Return (x, y) of the center of cell containing provided text 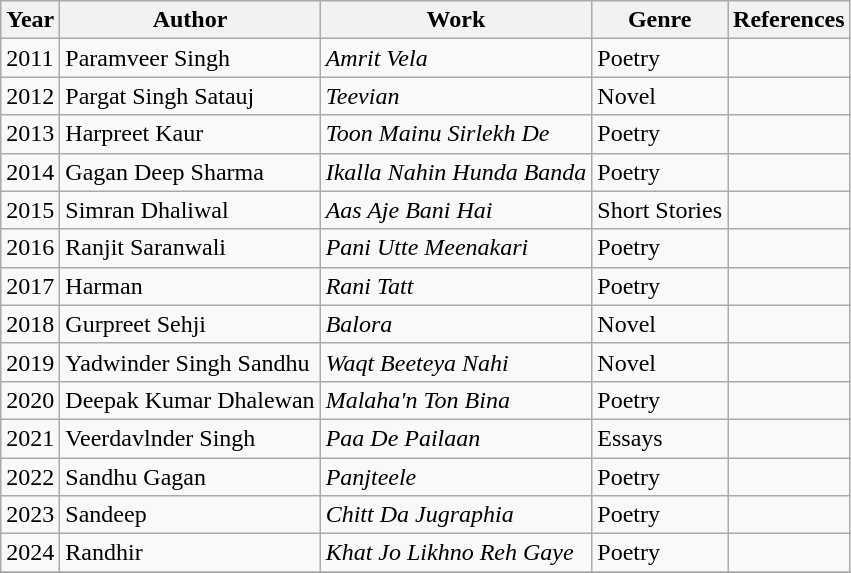
2015 (30, 210)
2017 (30, 286)
Aas Aje Bani Hai (456, 210)
Rani Tatt (456, 286)
2016 (30, 248)
2020 (30, 400)
2012 (30, 96)
Teevian (456, 96)
Author (190, 20)
Khat Jo Likhno Reh Gaye (456, 553)
Gagan Deep Sharma (190, 172)
Pargat Singh Satauj (190, 96)
Yadwinder Singh Sandhu (190, 362)
Harman (190, 286)
Paramveer Singh (190, 58)
Short Stories (660, 210)
2019 (30, 362)
Deepak Kumar Dhalewan (190, 400)
Paa De Pailaan (456, 438)
References (790, 20)
2022 (30, 477)
Sandhu Gagan (190, 477)
Randhir (190, 553)
Balora (456, 324)
Gurpreet Sehji (190, 324)
2021 (30, 438)
Panjteele (456, 477)
Malaha'n Ton Bina (456, 400)
2023 (30, 515)
2013 (30, 134)
2018 (30, 324)
Veerdavlnder Singh (190, 438)
2014 (30, 172)
Waqt Beeteya Nahi (456, 362)
Chitt Da Jugraphia (456, 515)
Harpreet Kaur (190, 134)
Ikalla Nahin Hunda Banda (456, 172)
Toon Mainu Sirlekh De (456, 134)
Genre (660, 20)
Work (456, 20)
2024 (30, 553)
Amrit Vela (456, 58)
2011 (30, 58)
Essays (660, 438)
Pani Utte Meenakari (456, 248)
Ranjit Saranwali (190, 248)
Sandeep (190, 515)
Simran Dhaliwal (190, 210)
Year (30, 20)
